Detect which cell encompasses the target text, then output its (X, Y) center coordinate. 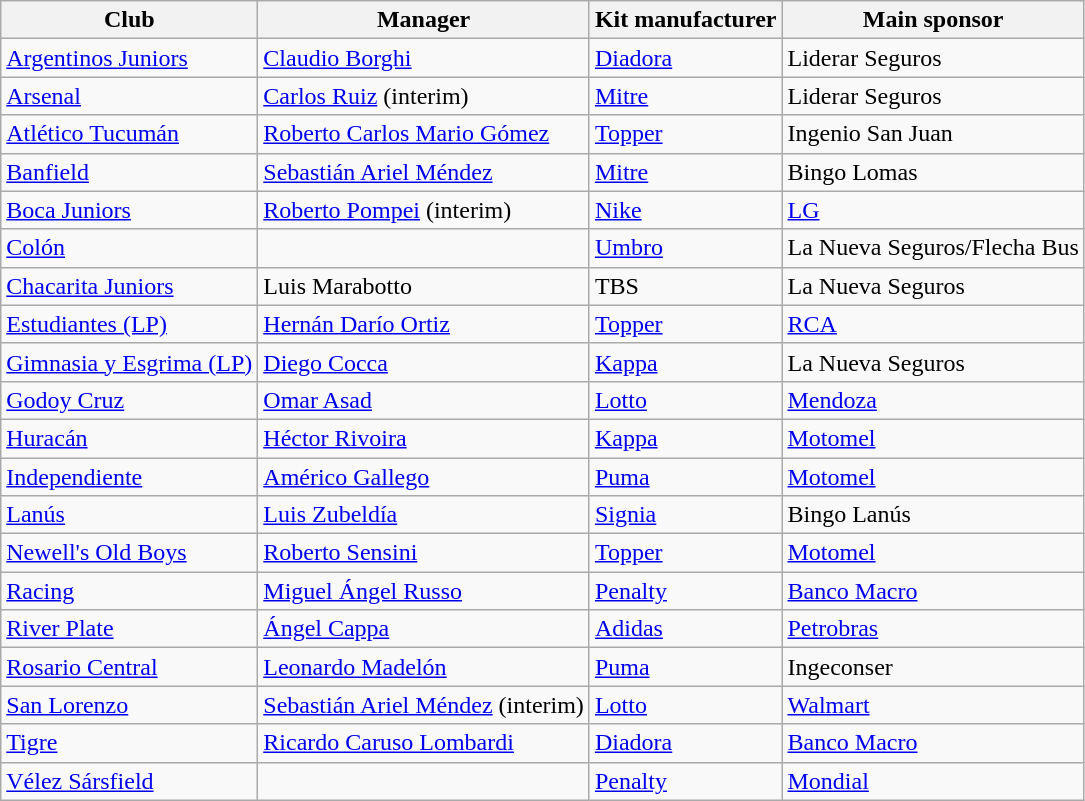
Leonardo Madelón (424, 667)
Ingeconser (933, 667)
Arsenal (130, 96)
Banfield (130, 172)
Roberto Pompei (interim) (424, 210)
Rosario Central (130, 667)
Hernán Darío Ortiz (424, 324)
Omar Asad (424, 400)
Huracán (130, 438)
Américo Gallego (424, 477)
Claudio Borghi (424, 58)
Umbro (686, 248)
Atlético Tucumán (130, 134)
RCA (933, 324)
Manager (424, 20)
Héctor Rivoira (424, 438)
Independiente (130, 477)
Estudiantes (LP) (130, 324)
Gimnasia y Esgrima (LP) (130, 362)
Bingo Lanús (933, 515)
Mondial (933, 781)
Luis Marabotto (424, 286)
Carlos Ruiz (interim) (424, 96)
Luis Zubeldía (424, 515)
Bingo Lomas (933, 172)
Main sponsor (933, 20)
Colón (130, 248)
Godoy Cruz (130, 400)
Vélez Sársfield (130, 781)
Racing (130, 591)
TBS (686, 286)
Walmart (933, 705)
River Plate (130, 629)
LG (933, 210)
Tigre (130, 743)
Club (130, 20)
Signia (686, 515)
Nike (686, 210)
Mendoza (933, 400)
Argentinos Juniors (130, 58)
Sebastián Ariel Méndez (interim) (424, 705)
Lanús (130, 515)
Roberto Sensini (424, 553)
Diego Cocca (424, 362)
Ingenio San Juan (933, 134)
Boca Juniors (130, 210)
La Nueva Seguros/Flecha Bus (933, 248)
Chacarita Juniors (130, 286)
Adidas (686, 629)
Kit manufacturer (686, 20)
Newell's Old Boys (130, 553)
Ángel Cappa (424, 629)
San Lorenzo (130, 705)
Roberto Carlos Mario Gómez (424, 134)
Miguel Ángel Russo (424, 591)
Sebastián Ariel Méndez (424, 172)
Petrobras (933, 629)
Ricardo Caruso Lombardi (424, 743)
